For the text-containing cell, return its midpoint in [x, y] coordinate format. 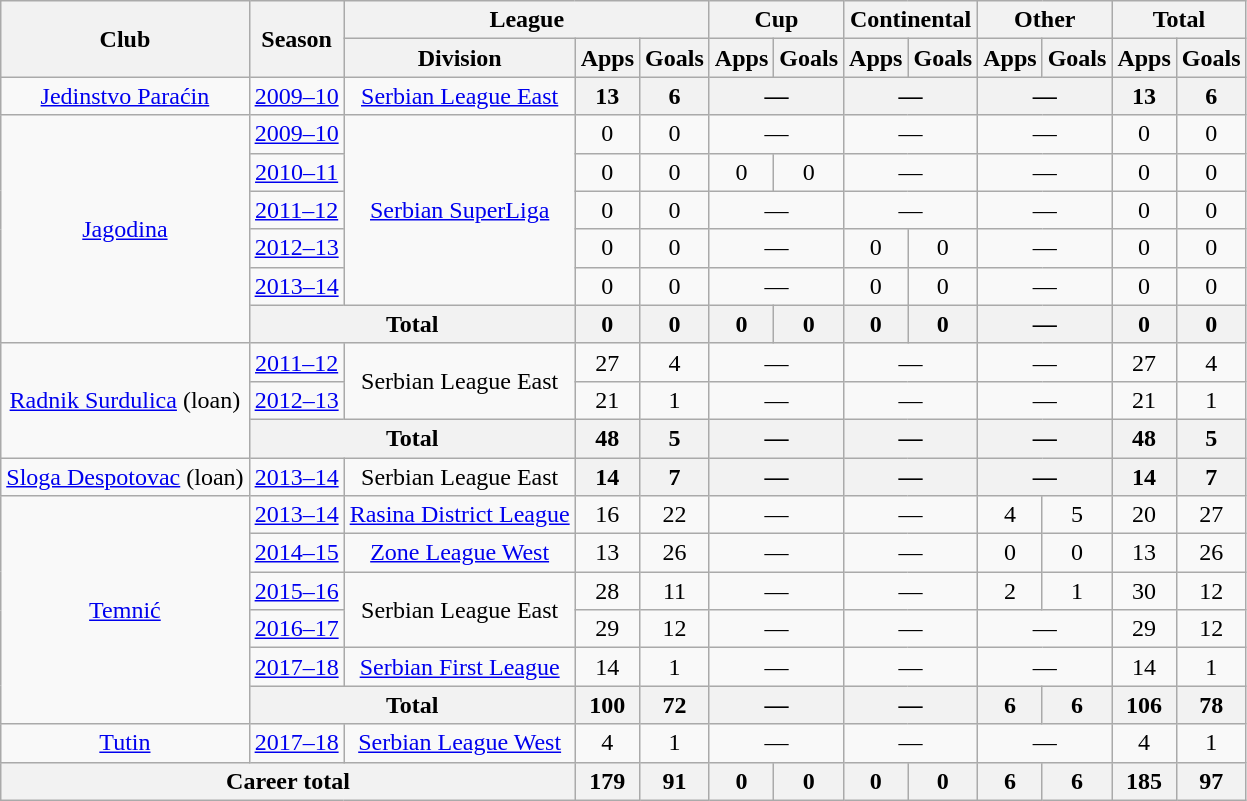
28 [607, 591]
78 [1211, 705]
League [526, 20]
Division [460, 58]
Career total [288, 781]
2016–17 [296, 629]
Continental [911, 20]
Radnik Surdulica (loan) [125, 400]
2015–16 [296, 591]
Season [296, 39]
185 [1144, 781]
72 [675, 705]
91 [675, 781]
100 [607, 705]
Cup [776, 20]
Zone League West [460, 553]
Jedinstvo Paraćin [125, 96]
Serbian League West [460, 743]
11 [675, 591]
Jagodina [125, 229]
2010–11 [296, 172]
179 [607, 781]
22 [675, 515]
16 [607, 515]
Temnić [125, 610]
30 [1144, 591]
Club [125, 39]
Sloga Despotovac (loan) [125, 477]
106 [1144, 705]
97 [1211, 781]
2014–15 [296, 553]
Tutin [125, 743]
Serbian First League [460, 667]
2 [1010, 591]
20 [1144, 515]
Other [1045, 20]
Rasina District League [460, 515]
Serbian SuperLiga [460, 210]
